Capture the cell that displays the provided text and extract its (X, Y) central coordinate. 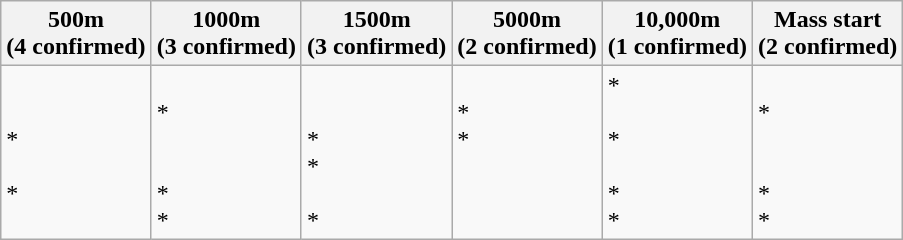
* * * * (677, 152)
1500m(3 confirmed) (376, 34)
Mass start(2 confirmed) (828, 34)
10,000m(1 confirmed) (677, 34)
500m(4 confirmed) (76, 34)
1000m(3 confirmed) (226, 34)
5000m(2 confirmed) (527, 34)
